Locate the cell with the specified text and output its (x, y) center coordinate. 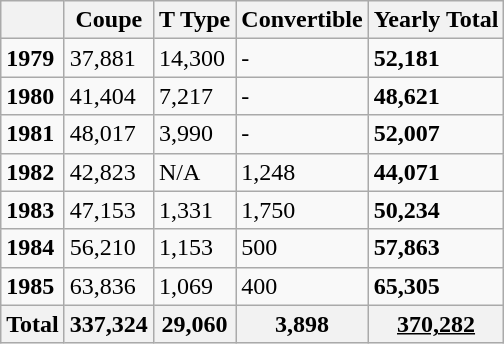
1982 (33, 172)
Coupe (108, 20)
500 (302, 248)
Yearly Total (436, 20)
65,305 (436, 286)
370,282 (436, 324)
1,069 (194, 286)
52,181 (436, 58)
1,331 (194, 210)
1979 (33, 58)
29,060 (194, 324)
37,881 (108, 58)
400 (302, 286)
N/A (194, 172)
3,990 (194, 134)
337,324 (108, 324)
7,217 (194, 96)
41,404 (108, 96)
1,248 (302, 172)
57,863 (436, 248)
1984 (33, 248)
Convertible (302, 20)
Total (33, 324)
63,836 (108, 286)
44,071 (436, 172)
14,300 (194, 58)
42,823 (108, 172)
56,210 (108, 248)
52,007 (436, 134)
48,017 (108, 134)
1981 (33, 134)
1983 (33, 210)
50,234 (436, 210)
47,153 (108, 210)
48,621 (436, 96)
3,898 (302, 324)
T Type (194, 20)
1985 (33, 286)
1,153 (194, 248)
1,750 (302, 210)
1980 (33, 96)
